For the text-containing cell, return its midpoint in (X, Y) coordinate format. 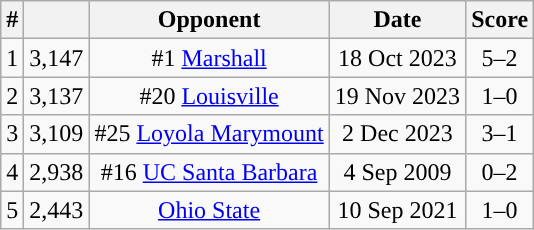
3–1 (500, 134)
#16 UC Santa Barbara (209, 172)
5 (12, 210)
#1 Marshall (209, 58)
# (12, 20)
2 Dec 2023 (397, 134)
18 Oct 2023 (397, 58)
2,443 (56, 210)
Ohio State (209, 210)
10 Sep 2021 (397, 210)
4 Sep 2009 (397, 172)
1 (12, 58)
3,147 (56, 58)
Date (397, 20)
3,109 (56, 134)
Opponent (209, 20)
0–2 (500, 172)
5–2 (500, 58)
4 (12, 172)
3,137 (56, 96)
#25 Loyola Marymount (209, 134)
2,938 (56, 172)
#20 Louisville (209, 96)
2 (12, 96)
3 (12, 134)
Score (500, 20)
19 Nov 2023 (397, 96)
